Output the [x, y] coordinate of the center of the cell containing the given text.  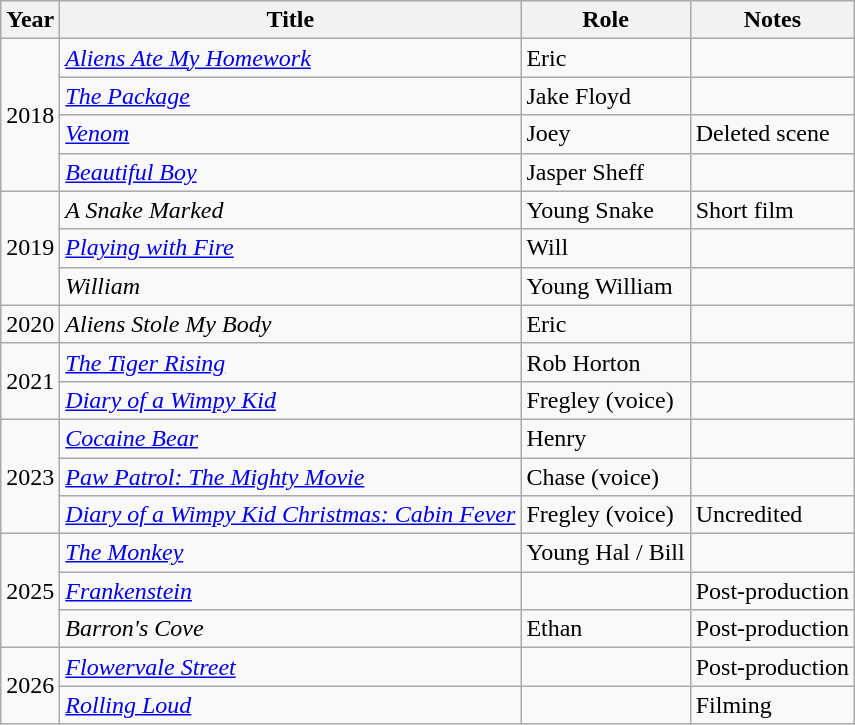
Deleted scene [772, 134]
Notes [772, 20]
Venom [290, 134]
Filming [772, 705]
Title [290, 20]
William [290, 286]
Rob Horton [606, 362]
Young William [606, 286]
The Tiger Rising [290, 362]
The Package [290, 96]
2023 [30, 476]
Year [30, 20]
Uncredited [772, 515]
Flowervale Street [290, 667]
Joey [606, 134]
Paw Patrol: The Mighty Movie [290, 477]
Short film [772, 210]
2020 [30, 324]
Diary of a Wimpy Kid Christmas: Cabin Fever [290, 515]
Frankenstein [290, 591]
Beautiful Boy [290, 172]
Playing with Fire [290, 248]
A Snake Marked [290, 210]
2026 [30, 686]
2021 [30, 381]
Cocaine Bear [290, 438]
Young Hal / Bill [606, 553]
The Monkey [290, 553]
2019 [30, 248]
Rolling Loud [290, 705]
Barron's Cove [290, 629]
2018 [30, 115]
Aliens Ate My Homework [290, 58]
Jake Floyd [606, 96]
Henry [606, 438]
Young Snake [606, 210]
Will [606, 248]
Chase (voice) [606, 477]
2025 [30, 591]
Role [606, 20]
Jasper Sheff [606, 172]
Diary of a Wimpy Kid [290, 400]
Aliens Stole My Body [290, 324]
Ethan [606, 629]
